Scan for the cell matching the given text and deliver its (X, Y) coordinate at center. 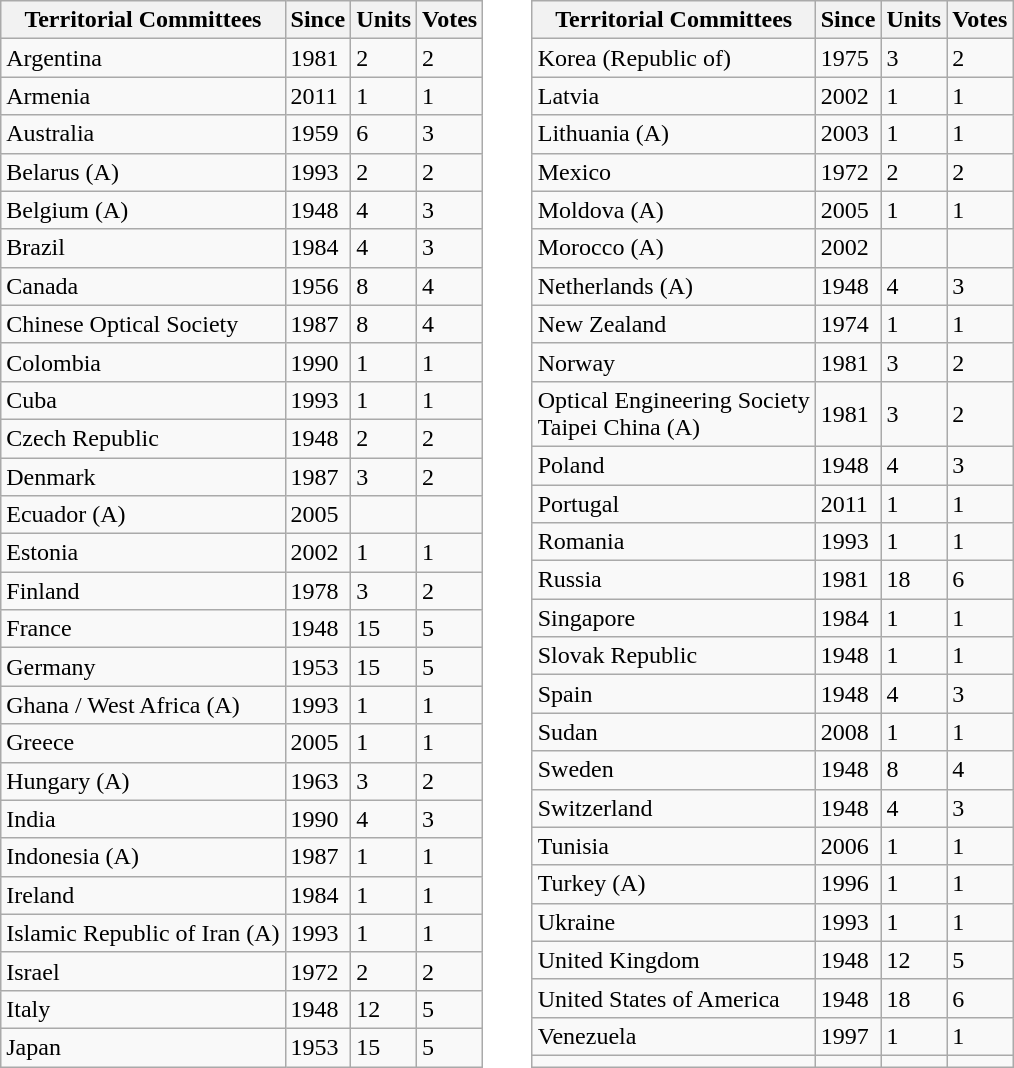
Indonesia (A) (143, 857)
Belgium (A) (143, 210)
Poland (674, 465)
Cuba (143, 400)
Switzerland (674, 808)
Tunisia (674, 846)
Israel (143, 971)
1959 (318, 134)
Ecuador (A) (143, 515)
Ireland (143, 895)
Argentina (143, 58)
Colombia (143, 362)
Korea (Republic of) (674, 58)
United Kingdom (674, 960)
Morocco (A) (674, 248)
Greece (143, 743)
Optical Engineering Society Taipei China (A) (674, 414)
2003 (848, 134)
India (143, 819)
Italy (143, 1009)
Belarus (A) (143, 172)
Canada (143, 286)
Chinese Optical Society (143, 324)
Finland (143, 591)
Estonia (143, 553)
Australia (143, 134)
1997 (848, 1036)
Japan (143, 1047)
Portugal (674, 503)
Lithuania (A) (674, 134)
Russia (674, 580)
1978 (318, 591)
Norway (674, 362)
Venezuela (674, 1036)
1963 (318, 781)
Latvia (674, 96)
1996 (848, 884)
Mexico (674, 172)
1974 (848, 324)
France (143, 629)
New Zealand (674, 324)
1975 (848, 58)
1956 (318, 286)
Armenia (143, 96)
Czech Republic (143, 438)
Sudan (674, 732)
2008 (848, 732)
United States of America (674, 998)
Islamic Republic of Iran (A) (143, 933)
Hungary (A) (143, 781)
Romania (674, 542)
Germany (143, 667)
Moldova (A) (674, 210)
Turkey (A) (674, 884)
Singapore (674, 618)
Ukraine (674, 922)
2006 (848, 846)
Slovak Republic (674, 656)
Denmark (143, 477)
Ghana / West Africa (A) (143, 705)
Spain (674, 694)
Netherlands (A) (674, 286)
Sweden (674, 770)
Brazil (143, 248)
